Determine the [x, y] coordinate at the center of the cell enclosing the given text.  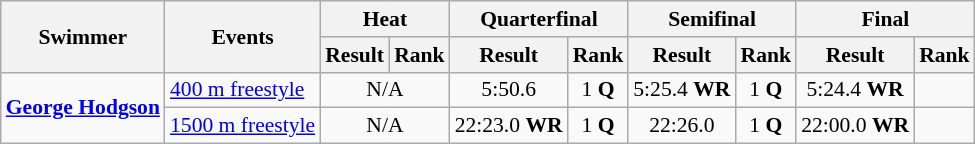
Quarterfinal [540, 19]
5:24.4 WR [855, 90]
22:23.0 WR [509, 126]
Swimmer [83, 36]
5:25.4 WR [682, 90]
5:50.6 [509, 90]
400 m freestyle [242, 90]
22:26.0 [682, 126]
22:00.0 WR [855, 126]
Events [242, 36]
Heat [384, 19]
Final [886, 19]
1500 m freestyle [242, 126]
Semifinal [712, 19]
George Hodgson [83, 108]
